Determine the (x, y) coordinate at the center of the cell enclosing the given text.  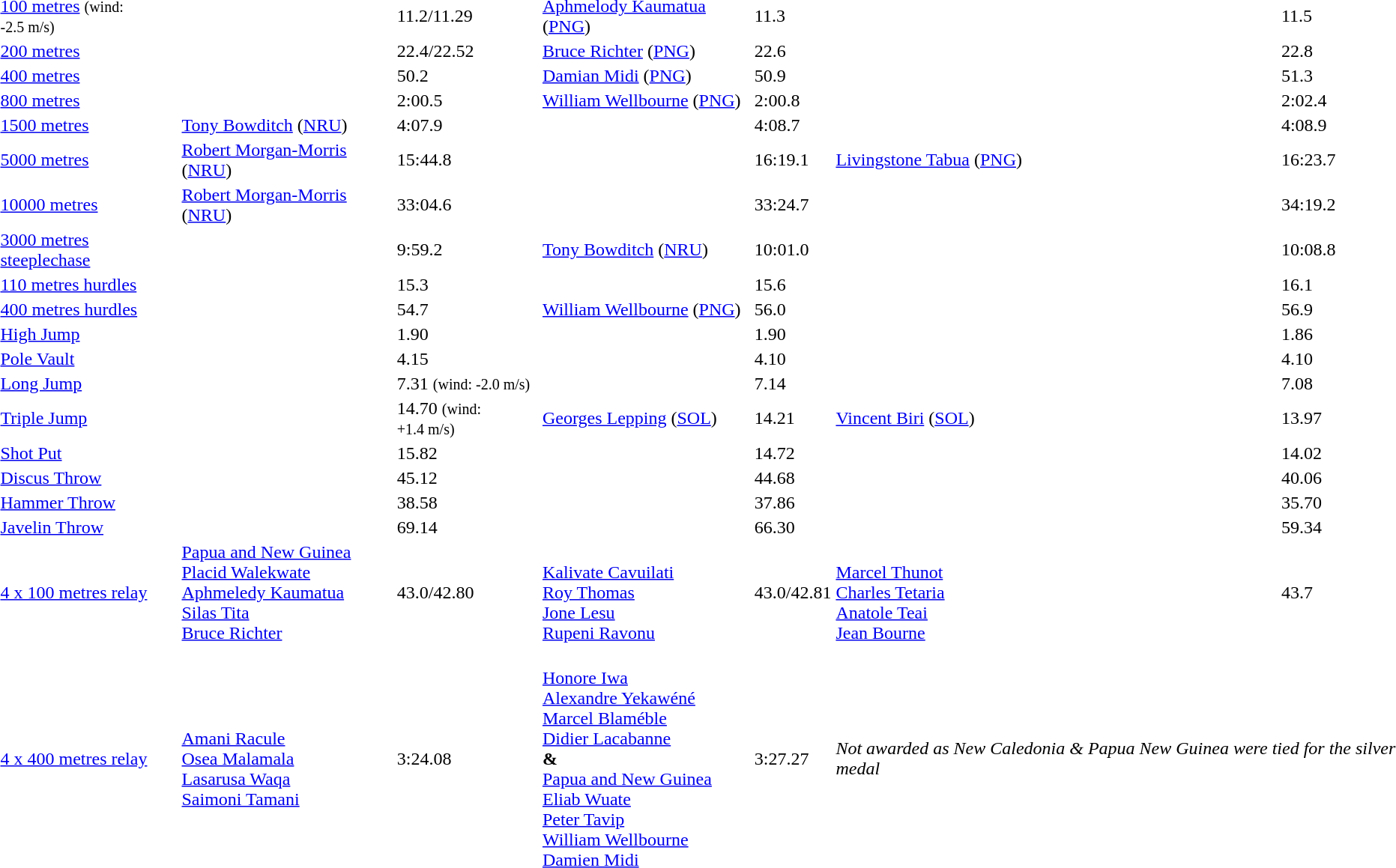
38.58 (468, 503)
9:59.2 (468, 250)
Kalivate Cavuilati Roy Thomas Jone Lesu Rupeni Ravonu (646, 592)
69.14 (468, 527)
14.21 (793, 418)
15.3 (468, 285)
16:19.1 (793, 160)
66.30 (793, 527)
4.10 (793, 359)
14.72 (793, 453)
7.14 (793, 383)
22.4/22.52 (468, 51)
2:00.8 (793, 100)
2:00.5 (468, 100)
22.6 (793, 51)
56.0 (793, 309)
Livingstone Tabua (PNG) (1057, 160)
14.70 (wind: +1.4 m/s) (468, 418)
15.82 (468, 453)
54.7 (468, 309)
Papua and New Guinea Placid Walekwate Aphmeledy Kaumatua Silas Tita Bruce Richter (287, 592)
Bruce Richter (PNG) (646, 51)
15.6 (793, 285)
43.0/42.80 (468, 592)
45.12 (468, 478)
50.2 (468, 76)
4.15 (468, 359)
37.86 (793, 503)
Vincent Biri (SOL) (1057, 418)
7.31 (wind: -2.0 m/s) (468, 383)
33:04.6 (468, 205)
33:24.7 (793, 205)
Marcel Thunot Charles Tetaria Anatole Teai Jean Bourne (1057, 592)
50.9 (793, 76)
10:01.0 (793, 250)
44.68 (793, 478)
4:07.9 (468, 125)
4:08.7 (793, 125)
43.0/42.81 (793, 592)
Georges Lepping (SOL) (646, 418)
Damian Midi (PNG) (646, 76)
15:44.8 (468, 160)
